Search for the cell housing the specified text and yield its (X, Y) center coordinate. 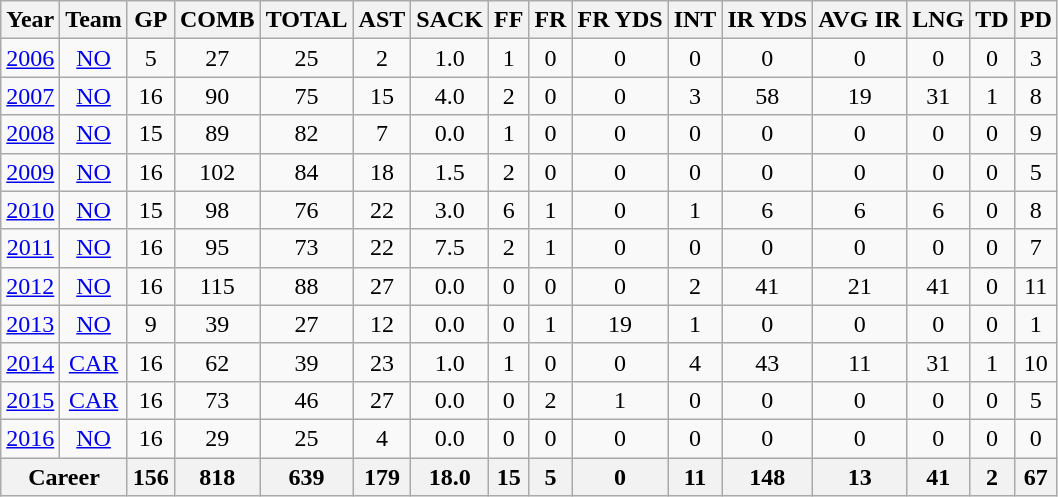
88 (306, 286)
62 (217, 362)
Team (94, 20)
2013 (30, 324)
2009 (30, 172)
818 (217, 477)
98 (217, 210)
SACK (450, 20)
2006 (30, 58)
2016 (30, 438)
INT (695, 20)
2008 (30, 134)
115 (217, 286)
2010 (30, 210)
AVG IR (860, 20)
67 (1036, 477)
46 (306, 400)
84 (306, 172)
PD (1036, 20)
156 (150, 477)
AST (382, 20)
TD (992, 20)
90 (217, 96)
FR YDS (620, 20)
89 (217, 134)
Year (30, 20)
2015 (30, 400)
3.0 (450, 210)
23 (382, 362)
13 (860, 477)
21 (860, 286)
2014 (30, 362)
148 (768, 477)
12 (382, 324)
18.0 (450, 477)
FF (509, 20)
58 (768, 96)
95 (217, 248)
2007 (30, 96)
IR YDS (768, 20)
10 (1036, 362)
4.0 (450, 96)
82 (306, 134)
18 (382, 172)
2011 (30, 248)
76 (306, 210)
639 (306, 477)
Career (64, 477)
29 (217, 438)
75 (306, 96)
GP (150, 20)
1.5 (450, 172)
COMB (217, 20)
2012 (30, 286)
179 (382, 477)
43 (768, 362)
TOTAL (306, 20)
102 (217, 172)
7.5 (450, 248)
LNG (938, 20)
FR (550, 20)
